Scan for the cell matching the given text and deliver its [x, y] coordinate at center. 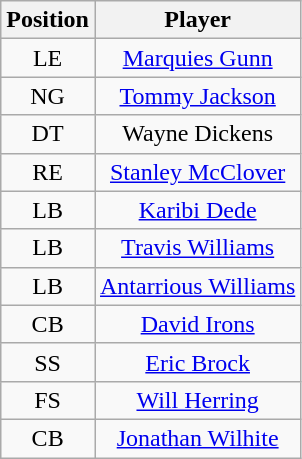
David Irons [197, 324]
Will Herring [197, 400]
Position [48, 20]
Wayne Dickens [197, 134]
Stanley McClover [197, 172]
SS [48, 362]
Jonathan Wilhite [197, 438]
Antarrious Williams [197, 286]
RE [48, 172]
Marquies Gunn [197, 58]
LE [48, 58]
Eric Brock [197, 362]
NG [48, 96]
Karibi Dede [197, 210]
FS [48, 400]
Travis Williams [197, 248]
Tommy Jackson [197, 96]
DT [48, 134]
Player [197, 20]
